For the text-containing cell, return its midpoint in [X, Y] coordinate format. 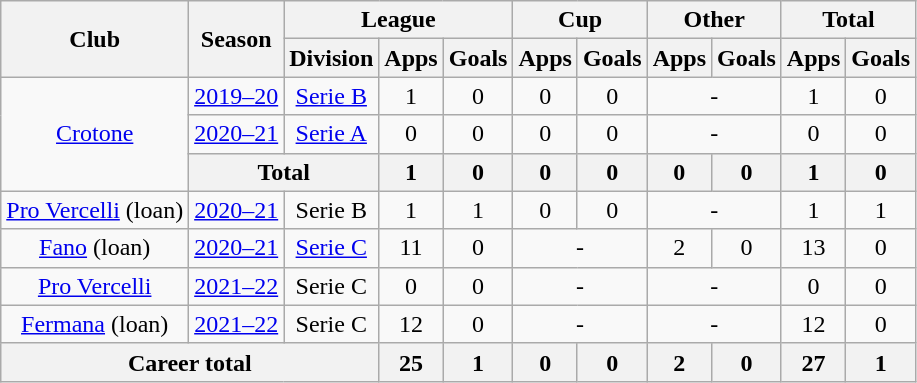
Career total [190, 362]
Serie A [332, 134]
2019–20 [236, 96]
Fano (loan) [95, 248]
Crotone [95, 134]
Division [332, 58]
Season [236, 39]
13 [813, 248]
Pro Vercelli [95, 286]
11 [411, 248]
25 [411, 362]
Other [714, 20]
Cup [580, 20]
Pro Vercelli (loan) [95, 210]
League [398, 20]
Fermana (loan) [95, 324]
27 [813, 362]
Club [95, 39]
